Extract the (X, Y) coordinate from the center of the cell holding the provided text.  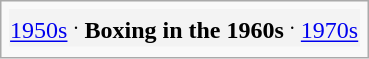
1950s . Boxing in the 1960s . 1970s (184, 27)
